Provide the (x, y) coordinate of the cell's center where the given text is located.  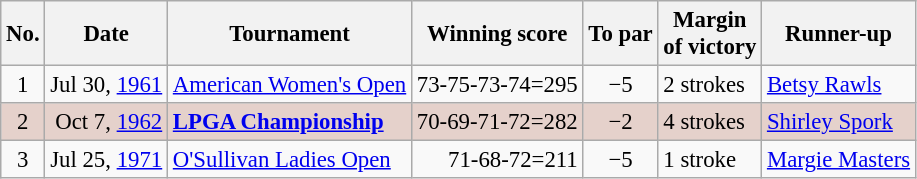
−2 (620, 122)
70-69-71-72=282 (498, 122)
Winning score (498, 34)
73-75-73-74=295 (498, 85)
3 (23, 160)
71-68-72=211 (498, 160)
Marginof victory (710, 34)
Date (106, 34)
Jul 30, 1961 (106, 85)
Runner-up (839, 34)
Oct 7, 1962 (106, 122)
LPGA Championship (290, 122)
2 (23, 122)
4 strokes (710, 122)
1 (23, 85)
Shirley Spork (839, 122)
To par (620, 34)
No. (23, 34)
Betsy Rawls (839, 85)
1 stroke (710, 160)
2 strokes (710, 85)
Jul 25, 1971 (106, 160)
American Women's Open (290, 85)
Tournament (290, 34)
O'Sullivan Ladies Open (290, 160)
Margie Masters (839, 160)
